Output the (X, Y) coordinate of the center of the cell containing the given text.  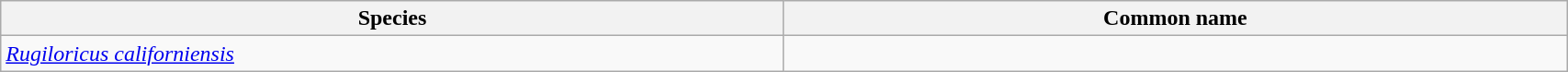
Common name (1175, 18)
Rugiloricus californiensis (392, 54)
Species (392, 18)
